Pinpoint the cell where the given text exists, returning its [x, y] midpoint coordinate. 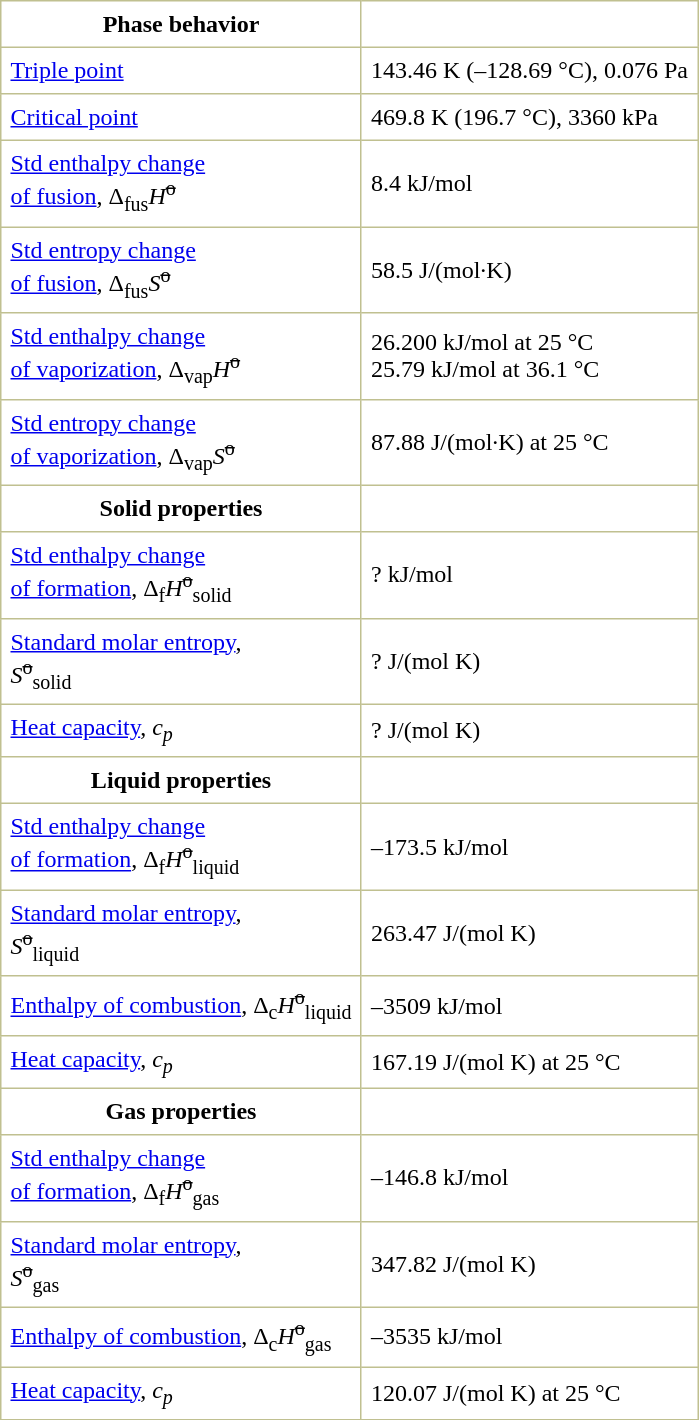
Std enthalpy changeof formation, ΔfHogas [181, 1178]
–3509 kJ/mol [529, 1006]
8.4 kJ/mol [529, 183]
347.82 J/(mol K) [529, 1264]
Std entropy changeof fusion, ΔfusSo [181, 270]
Enthalpy of combustion, ΔcHoliquid [181, 1006]
58.5 J/(mol·K) [529, 270]
Std entropy changeof vaporization, ΔvapSo [181, 442]
143.46 K (–128.69 °C), 0.076 Pa [529, 70]
Liquid properties [181, 780]
Standard molar entropy,Soliquid [181, 933]
26.200 kJ/mol at 25 °C25.79 kJ/mol at 36.1 °C [529, 356]
Gas properties [181, 1111]
263.47 J/(mol K) [529, 933]
469.8 K (196.7 °C), 3360 kPa [529, 117]
120.07 J/(mol K) at 25 °C [529, 1394]
–146.8 kJ/mol [529, 1178]
167.19 J/(mol K) at 25 °C [529, 1062]
Std enthalpy changeof formation, ΔfHosolid [181, 575]
Triple point [181, 70]
87.88 J/(mol·K) at 25 °C [529, 442]
Enthalpy of combustion, ΔcHogas [181, 1336]
Standard molar entropy,Sosolid [181, 661]
Std enthalpy changeof fusion, ΔfusHo [181, 183]
Std enthalpy changeof vaporization, ΔvapHo [181, 356]
Phase behavior [181, 24]
Critical point [181, 117]
–173.5 kJ/mol [529, 847]
? kJ/mol [529, 575]
Solid properties [181, 508]
Std enthalpy changeof formation, ΔfHoliquid [181, 847]
Standard molar entropy,Sogas [181, 1264]
–3535 kJ/mol [529, 1336]
